Find where the given text appears and provide that cell's center as [x, y] coordinate. 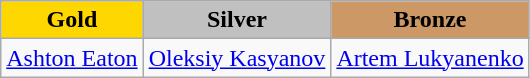
Bronze [430, 20]
Ashton Eaton [72, 58]
Silver [237, 20]
Artem Lukyanenko [430, 58]
Oleksiy Kasyanov [237, 58]
Gold [72, 20]
